Capture the cell that displays the provided text and extract its [X, Y] central coordinate. 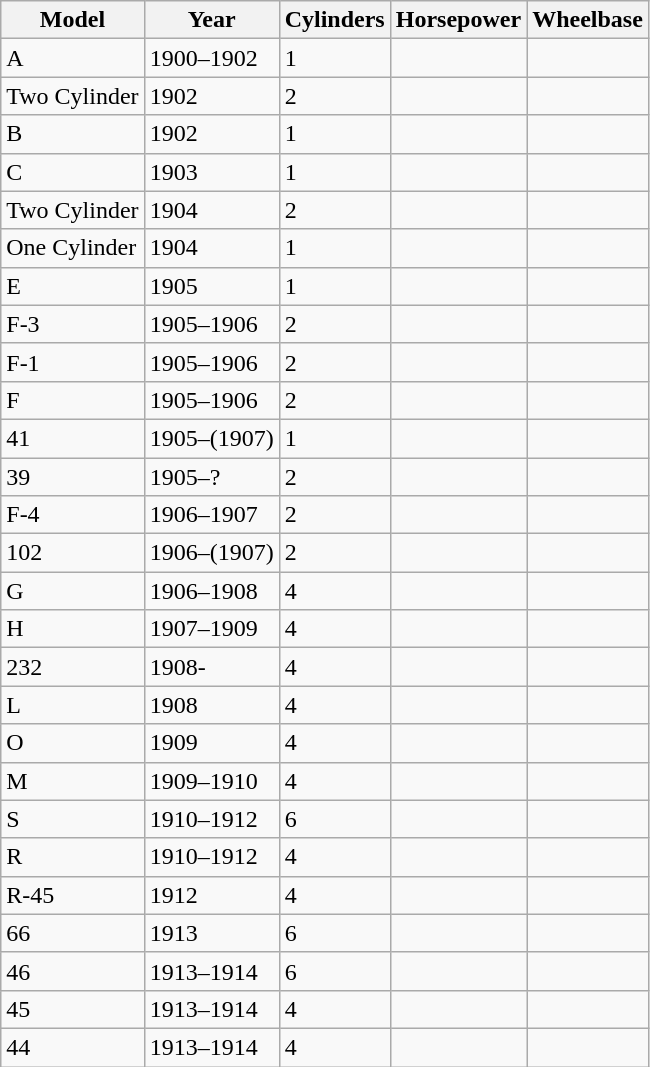
M [72, 781]
Wheelbase [588, 20]
1908- [212, 667]
41 [72, 438]
F-3 [72, 324]
45 [72, 1009]
C [72, 172]
44 [72, 1047]
F-1 [72, 362]
102 [72, 553]
1905–(1907) [212, 438]
Year [212, 20]
H [72, 629]
S [72, 819]
1909 [212, 743]
1903 [212, 172]
1907–1909 [212, 629]
G [72, 591]
1908 [212, 705]
232 [72, 667]
1912 [212, 895]
1905–? [212, 477]
Model [72, 20]
R [72, 857]
1906–(1907) [212, 553]
1900–1902 [212, 58]
66 [72, 933]
Cylinders [334, 20]
1909–1910 [212, 781]
Horsepower [458, 20]
F [72, 400]
E [72, 286]
1906–1907 [212, 515]
L [72, 705]
A [72, 58]
F-4 [72, 515]
One Cylinder [72, 248]
1913 [212, 933]
1905 [212, 286]
O [72, 743]
46 [72, 971]
1906–1908 [212, 591]
39 [72, 477]
B [72, 134]
R-45 [72, 895]
